Find where the given text appears and provide that cell's center as (x, y) coordinate. 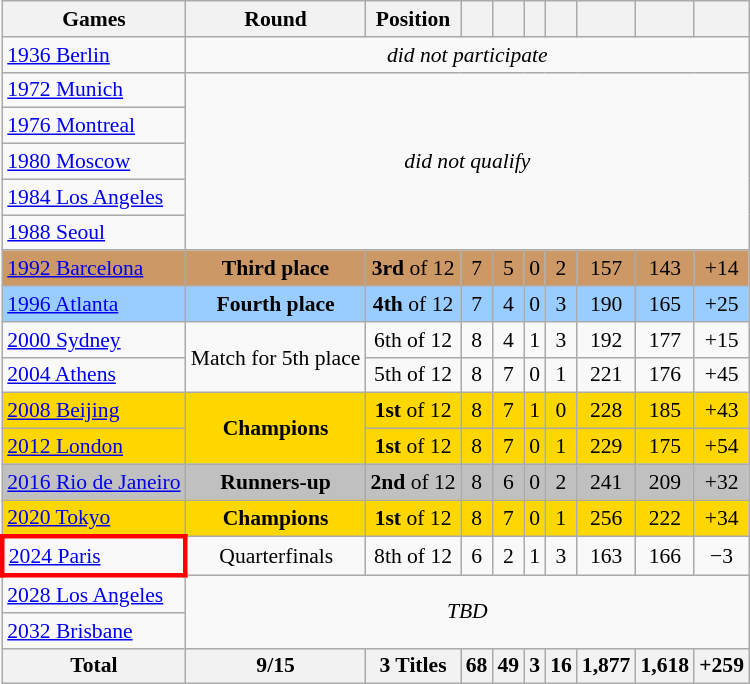
6th of 12 (412, 340)
157 (606, 269)
175 (664, 447)
9/15 (276, 666)
1992 Barcelona (94, 269)
209 (664, 482)
2032 Brisbane (94, 631)
Match for 5th place (276, 358)
241 (606, 482)
2004 Athens (94, 375)
143 (664, 269)
did not participate (468, 55)
+34 (722, 518)
2008 Beijing (94, 411)
1972 Munich (94, 90)
4th of 12 (412, 304)
2000 Sydney (94, 340)
+43 (722, 411)
1936 Berlin (94, 55)
222 (664, 518)
2012 London (94, 447)
+25 (722, 304)
8th of 12 (412, 556)
Total (94, 666)
+45 (722, 375)
+259 (722, 666)
165 (664, 304)
2020 Tokyo (94, 518)
1980 Moscow (94, 162)
49 (508, 666)
166 (664, 556)
Third place (276, 269)
1996 Atlanta (94, 304)
+15 (722, 340)
185 (664, 411)
1984 Los Angeles (94, 197)
221 (606, 375)
256 (606, 518)
229 (606, 447)
163 (606, 556)
2024 Paris (94, 556)
1976 Montreal (94, 126)
TBD (468, 612)
3rd of 12 (412, 269)
Fourth place (276, 304)
192 (606, 340)
68 (477, 666)
+54 (722, 447)
5 (508, 269)
1988 Seoul (94, 233)
228 (606, 411)
Runners-up (276, 482)
177 (664, 340)
16 (561, 666)
−3 (722, 556)
5th of 12 (412, 375)
+14 (722, 269)
2016 Rio de Janeiro (94, 482)
Games (94, 19)
176 (664, 375)
1,877 (606, 666)
+32 (722, 482)
2028 Los Angeles (94, 594)
190 (606, 304)
Round (276, 19)
2nd of 12 (412, 482)
1,618 (664, 666)
Quarterfinals (276, 556)
3 Titles (412, 666)
did not qualify (468, 161)
Position (412, 19)
